Return (X, Y) of the center of cell containing provided text 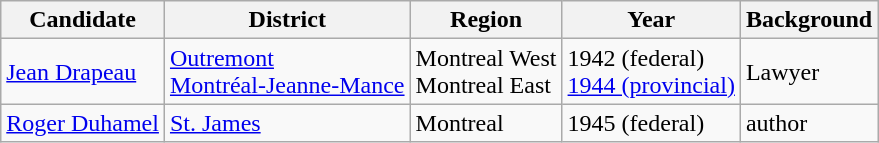
Region (486, 20)
St. James (287, 123)
Background (808, 20)
1942 (federal) 1944 (provincial) (651, 72)
Roger Duhamel (83, 123)
Montreal West Montreal East (486, 72)
Candidate (83, 20)
District (287, 20)
Outremont Montréal-Jeanne-Mance (287, 72)
Year (651, 20)
author (808, 123)
Lawyer (808, 72)
Montreal (486, 123)
Jean Drapeau (83, 72)
1945 (federal) (651, 123)
